Determine the [x, y] coordinate at the center of the cell enclosing the given text.  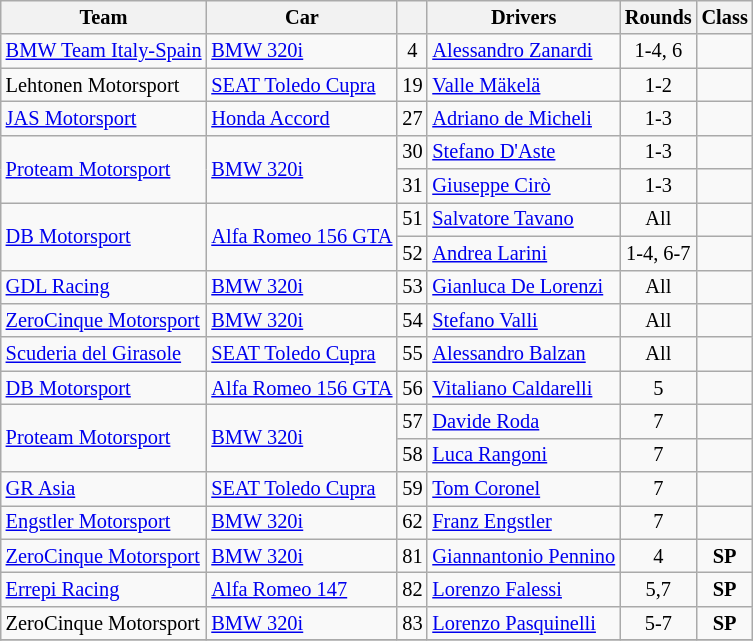
59 [412, 489]
1-2 [658, 85]
Lehtonen Motorsport [104, 85]
Salvatore Tavano [524, 219]
GDL Racing [104, 287]
Vitaliano Caldarelli [524, 388]
Gianluca De Lorenzi [524, 287]
Stefano D'Aste [524, 152]
57 [412, 421]
Drivers [524, 17]
Stefano Valli [524, 320]
52 [412, 253]
Franz Engstler [524, 522]
GR Asia [104, 489]
31 [412, 186]
Errepi Racing [104, 589]
19 [412, 85]
82 [412, 589]
Davide Roda [524, 421]
Andrea Larini [524, 253]
51 [412, 219]
27 [412, 118]
5,7 [658, 589]
Alfa Romeo 147 [302, 589]
1-4, 6-7 [658, 253]
Valle Mäkelä [524, 85]
Honda Accord [302, 118]
Lorenzo Pasquinelli [524, 623]
Giannantonio Pennino [524, 556]
5 [658, 388]
Scuderia del Girasole [104, 354]
5-7 [658, 623]
58 [412, 455]
56 [412, 388]
Engstler Motorsport [104, 522]
Adriano de Micheli [524, 118]
54 [412, 320]
Rounds [658, 17]
83 [412, 623]
53 [412, 287]
Class [725, 17]
1-4, 6 [658, 51]
Lorenzo Falessi [524, 589]
Luca Rangoni [524, 455]
Giuseppe Cirò [524, 186]
Tom Coronel [524, 489]
Alessandro Zanardi [524, 51]
62 [412, 522]
Team [104, 17]
81 [412, 556]
Alessandro Balzan [524, 354]
Car [302, 17]
55 [412, 354]
BMW Team Italy-Spain [104, 51]
JAS Motorsport [104, 118]
30 [412, 152]
